Output the (X, Y) coordinate of the center of the cell containing the given text.  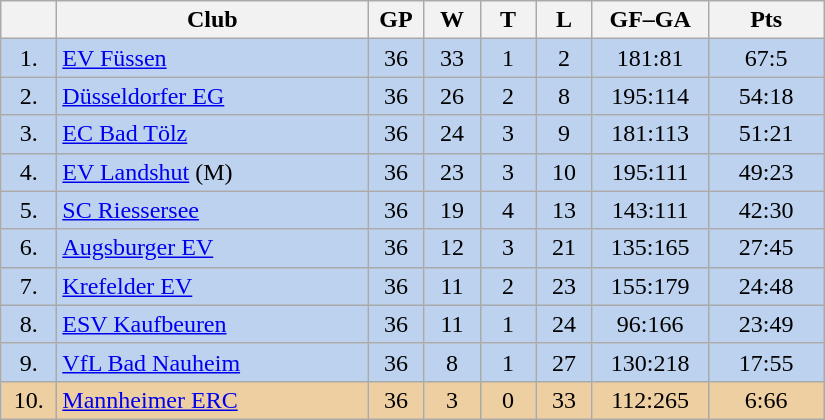
EC Bad Tölz (212, 134)
27:45 (766, 248)
8. (29, 324)
27 (564, 362)
ESV Kaufbeuren (212, 324)
EV Landshut (M) (212, 172)
3. (29, 134)
96:166 (650, 324)
4. (29, 172)
10 (564, 172)
5. (29, 210)
Pts (766, 20)
7. (29, 286)
10. (29, 400)
26 (452, 96)
130:218 (650, 362)
4 (508, 210)
GF–GA (650, 20)
6. (29, 248)
9 (564, 134)
143:111 (650, 210)
19 (452, 210)
6:66 (766, 400)
1. (29, 58)
49:23 (766, 172)
Krefelder EV (212, 286)
195:114 (650, 96)
13 (564, 210)
Düsseldorfer EG (212, 96)
GP (396, 20)
195:111 (650, 172)
EV Füssen (212, 58)
54:18 (766, 96)
T (508, 20)
67:5 (766, 58)
SC Riessersee (212, 210)
17:55 (766, 362)
Club (212, 20)
51:21 (766, 134)
12 (452, 248)
24:48 (766, 286)
155:179 (650, 286)
181:81 (650, 58)
181:113 (650, 134)
9. (29, 362)
0 (508, 400)
Mannheimer ERC (212, 400)
Augsburger EV (212, 248)
112:265 (650, 400)
21 (564, 248)
2. (29, 96)
W (452, 20)
135:165 (650, 248)
23:49 (766, 324)
L (564, 20)
VfL Bad Nauheim (212, 362)
42:30 (766, 210)
